Search for the cell housing the specified text and yield its [x, y] center coordinate. 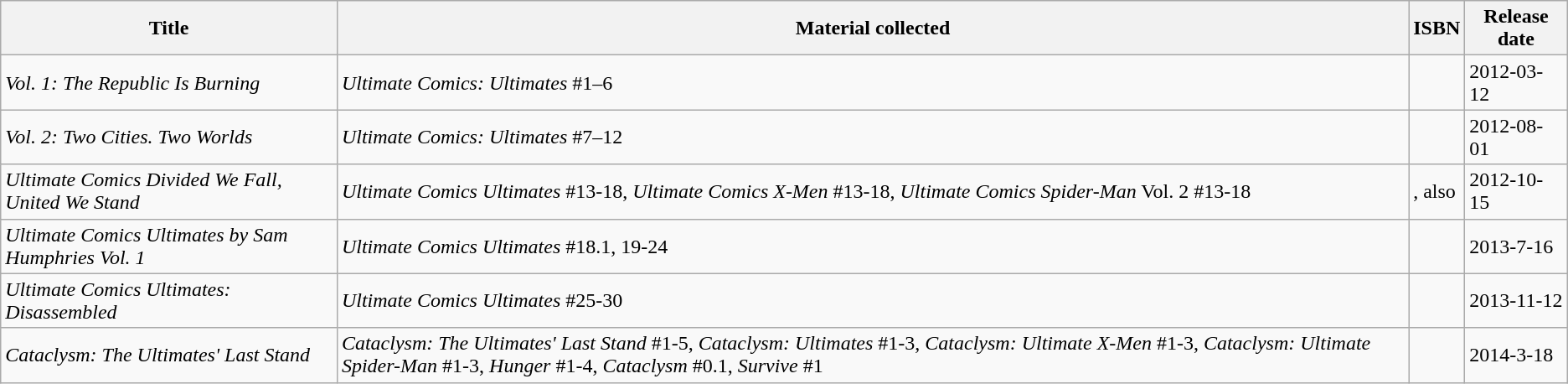
Material collected [873, 29]
ISBN [1437, 29]
Ultimate Comics Ultimates #25-30 [873, 300]
2012-08-01 [1516, 138]
Ultimate Comics: Ultimates #7–12 [873, 138]
Ultimate Comics Divided We Fall, United We Stand [169, 191]
Title [169, 29]
, also [1437, 191]
2013-7-16 [1516, 246]
2012-03-12 [1516, 82]
Ultimate Comics Ultimates: Disassembled [169, 300]
Ultimate Comics: Ultimates #1–6 [873, 82]
2012-10-15 [1516, 191]
2013-11-12 [1516, 300]
Ultimate Comics Ultimates by Sam Humphries Vol. 1 [169, 246]
2014-3-18 [1516, 355]
Vol. 2: Two Cities. Two Worlds [169, 138]
Cataclysm: The Ultimates' Last Stand [169, 355]
Ultimate Comics Ultimates #13-18, Ultimate Comics X-Men #13-18, Ultimate Comics Spider-Man Vol. 2 #13-18 [873, 191]
Vol. 1: The Republic Is Burning [169, 82]
Ultimate Comics Ultimates #18.1, 19-24 [873, 246]
Release date [1516, 29]
